Output the (X, Y) coordinate of the center of the cell containing the given text.  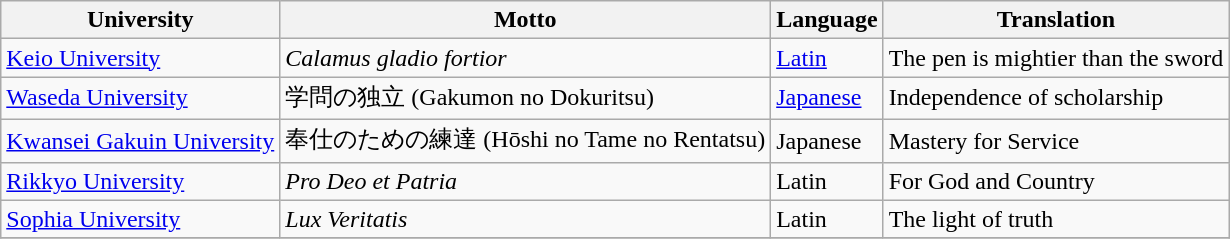
Lux Veritatis (526, 219)
Motto (526, 20)
Pro Deo et Patria (526, 181)
University (140, 20)
Kwansei Gakuin University (140, 140)
For God and Country (1056, 181)
Language (827, 20)
Independence of scholarship (1056, 98)
Waseda University (140, 98)
Mastery for Service (1056, 140)
Translation (1056, 20)
Sophia University (140, 219)
Keio University (140, 58)
奉仕のための練達 (Hōshi no Tame no Rentatsu) (526, 140)
The pen is mightier than the sword (1056, 58)
The light of truth (1056, 219)
Calamus gladio fortior (526, 58)
Rikkyo University (140, 181)
学問の独立 (Gakumon no Dokuritsu) (526, 98)
